Extract the (X, Y) coordinate from the center of the cell holding the provided text.  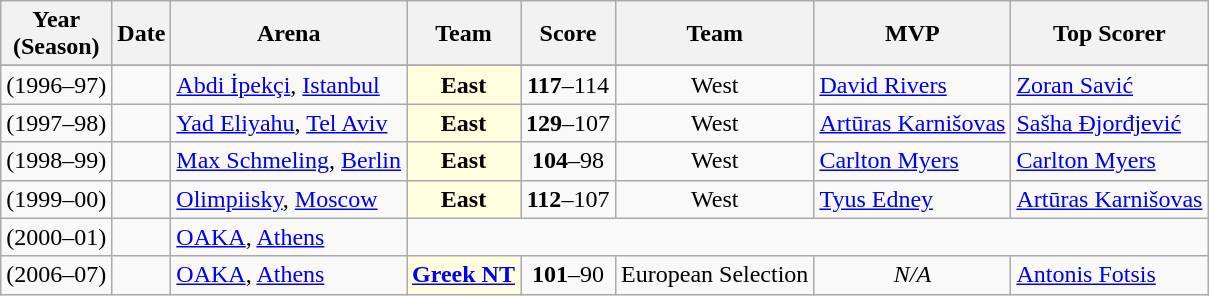
Antonis Fotsis (1110, 275)
David Rivers (912, 85)
Sašha Đjorđjević (1110, 123)
N/A (912, 275)
104–98 (568, 161)
117–114 (568, 85)
Olimpiisky, Moscow (289, 199)
(2000–01) (56, 237)
MVP (912, 34)
Score (568, 34)
Top Scorer (1110, 34)
112–107 (568, 199)
Greek NT (464, 275)
European Selection (715, 275)
Date (142, 34)
(1997–98) (56, 123)
Year (Season) (56, 34)
(1999–00) (56, 199)
(1998–99) (56, 161)
101–90 (568, 275)
Max Schmeling, Berlin (289, 161)
Zoran Savić (1110, 85)
Arena (289, 34)
129–107 (568, 123)
Abdi İpekçi, Istanbul (289, 85)
Yad Eliyahu, Tel Aviv (289, 123)
(1996–97) (56, 85)
(2006–07) (56, 275)
Tyus Edney (912, 199)
